Determine the (x, y) coordinate at the center of the cell enclosing the given text.  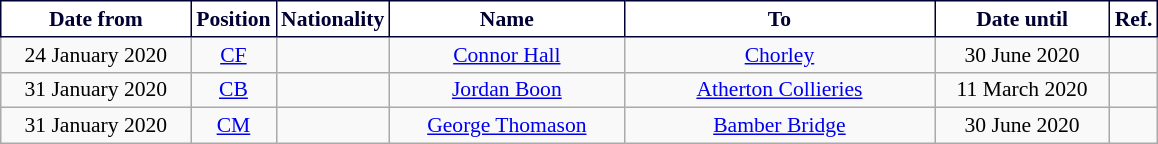
Atherton Collieries (779, 90)
Connor Hall (506, 55)
Position (234, 19)
Jordan Boon (506, 90)
CB (234, 90)
Date from (96, 19)
24 January 2020 (96, 55)
Date until (1022, 19)
Nationality (332, 19)
CF (234, 55)
Bamber Bridge (779, 126)
Chorley (779, 55)
George Thomason (506, 126)
Name (506, 19)
Ref. (1134, 19)
To (779, 19)
CM (234, 126)
11 March 2020 (1022, 90)
